Return the (X, Y) coordinate for the center point of the cell that contains the specified text.  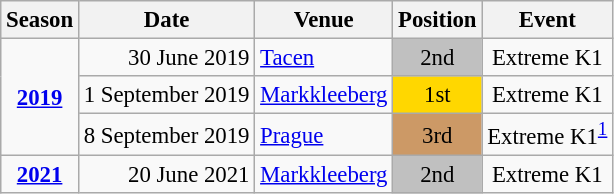
Prague (324, 135)
1st (438, 95)
Date (166, 20)
8 September 2019 (166, 135)
Season (40, 20)
2019 (40, 98)
1 September 2019 (166, 95)
20 June 2021 (166, 175)
30 June 2019 (166, 58)
Position (438, 20)
3rd (438, 135)
Venue (324, 20)
2021 (40, 175)
Extreme K11 (548, 135)
Tacen (324, 58)
Event (548, 20)
